From the cell containing the given text, extract its center point as [X, Y] coordinate. 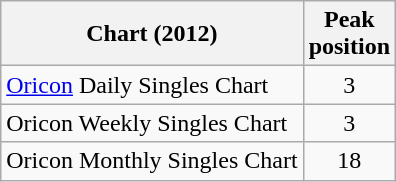
Oricon Daily Singles Chart [152, 85]
Chart (2012) [152, 34]
Oricon Weekly Singles Chart [152, 123]
18 [349, 161]
Peakposition [349, 34]
Oricon Monthly Singles Chart [152, 161]
